Detect which cell encompasses the target text, then output its [X, Y] center coordinate. 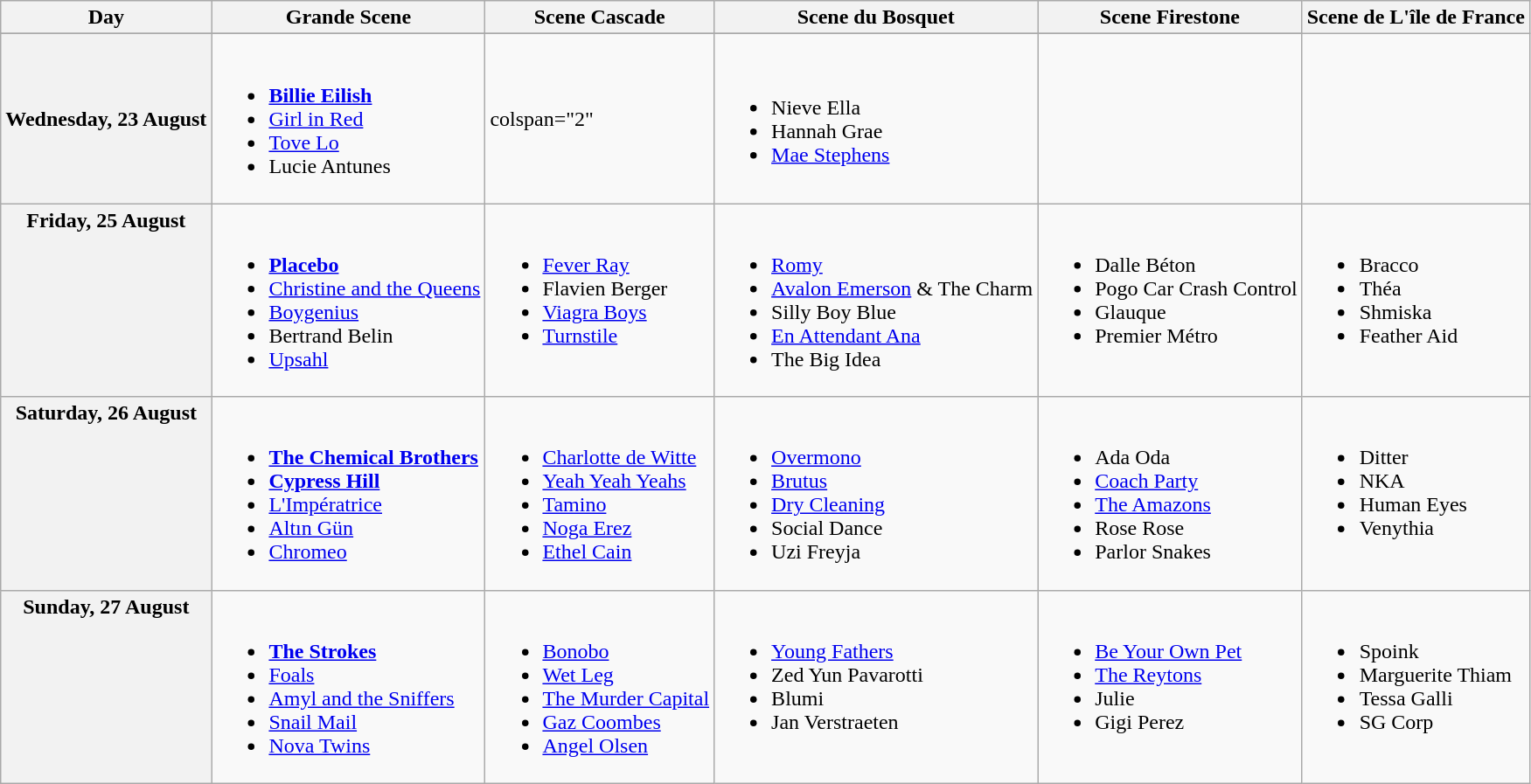
Grande Scene [348, 17]
Ada OdaCoach PartyThe AmazonsRose RoseParlor Snakes [1170, 493]
Sunday, 27 August [107, 687]
Be Your Own PetThe ReytonsJulieGigi Perez [1170, 687]
SpoinkMarguerite ThiamTessa GalliSG Corp [1416, 687]
Wednesday, 23 August [107, 119]
Young FathersZed Yun PavarottiBlumiJan Verstraeten [876, 687]
Saturday, 26 August [107, 493]
Nieve EllaHannah GraeMae Stephens [876, 119]
Scene du Bosquet [876, 17]
Friday, 25 August [107, 301]
Billie EilishGirl in RedTove LoLucie Antunes [348, 119]
Scene Firestone [1170, 17]
DitterNKAHuman EyesVenythia [1416, 493]
Scene de L'île de France [1416, 17]
OvermonoBrutusDry CleaningSocial DanceUzi Freyja [876, 493]
Fever RayFlavien BergerViagra BoysTurnstile [600, 301]
The StrokesFoalsAmyl and the SniffersSnail MailNova Twins [348, 687]
RomyAvalon Emerson & The CharmSilly Boy BlueEn Attendant AnaThe Big Idea [876, 301]
Charlotte de WitteYeah Yeah YeahsTaminoNoga ErezEthel Cain [600, 493]
BonoboWet LegThe Murder CapitalGaz CoombesAngel Olsen [600, 687]
Day [107, 17]
The Chemical BrothersCypress HillL'ImpératriceAltın GünChromeo [348, 493]
Scene Cascade [600, 17]
BraccoThéaShmiskaFeather Aid [1416, 301]
Dalle BétonPogo Car Crash ControlGlauquePremier Métro [1170, 301]
colspan="2" [600, 119]
PlaceboChristine and the QueensBoygeniusBertrand BelinUpsahl [348, 301]
